Output the (x, y) coordinate of the center of the cell containing the given text.  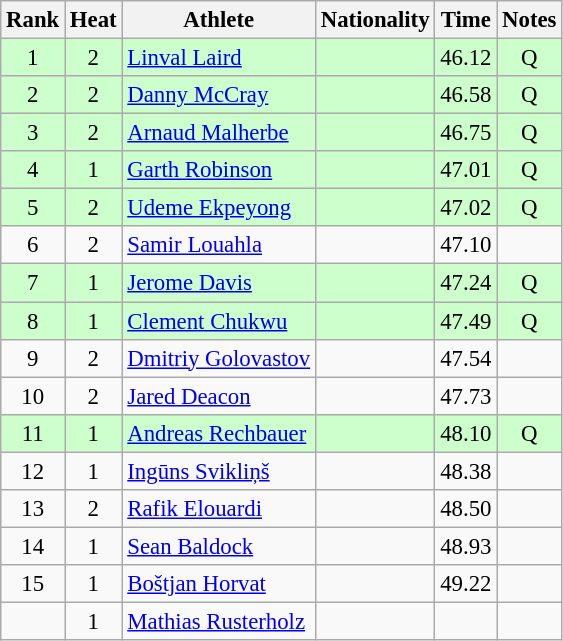
13 (33, 509)
46.58 (466, 95)
Jerome Davis (218, 283)
Sean Baldock (218, 546)
9 (33, 358)
46.12 (466, 58)
Dmitriy Golovastov (218, 358)
8 (33, 321)
48.50 (466, 509)
48.38 (466, 471)
Garth Robinson (218, 170)
Jared Deacon (218, 396)
5 (33, 208)
Ingūns Svikliņš (218, 471)
Arnaud Malherbe (218, 133)
4 (33, 170)
Rafik Elouardi (218, 509)
Samir Louahla (218, 245)
48.10 (466, 433)
Linval Laird (218, 58)
14 (33, 546)
47.02 (466, 208)
47.10 (466, 245)
49.22 (466, 584)
Rank (33, 20)
46.75 (466, 133)
Time (466, 20)
48.93 (466, 546)
Mathias Rusterholz (218, 621)
Athlete (218, 20)
10 (33, 396)
6 (33, 245)
47.54 (466, 358)
7 (33, 283)
12 (33, 471)
Heat (94, 20)
47.01 (466, 170)
47.49 (466, 321)
47.24 (466, 283)
47.73 (466, 396)
Udeme Ekpeyong (218, 208)
3 (33, 133)
Andreas Rechbauer (218, 433)
Nationality (374, 20)
11 (33, 433)
Notes (530, 20)
Boštjan Horvat (218, 584)
15 (33, 584)
Danny McCray (218, 95)
Clement Chukwu (218, 321)
